From the cell containing the given text, extract its center point as [x, y] coordinate. 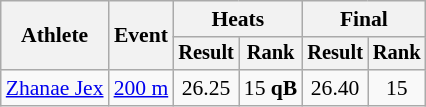
200 m [142, 88]
15 [397, 88]
26.25 [206, 88]
26.40 [335, 88]
Final [364, 19]
Heats [238, 19]
Event [142, 36]
Zhanae Jex [55, 88]
Athlete [55, 36]
15 qB [271, 88]
